Provide the [x, y] coordinate of the cell's center where the given text is located.  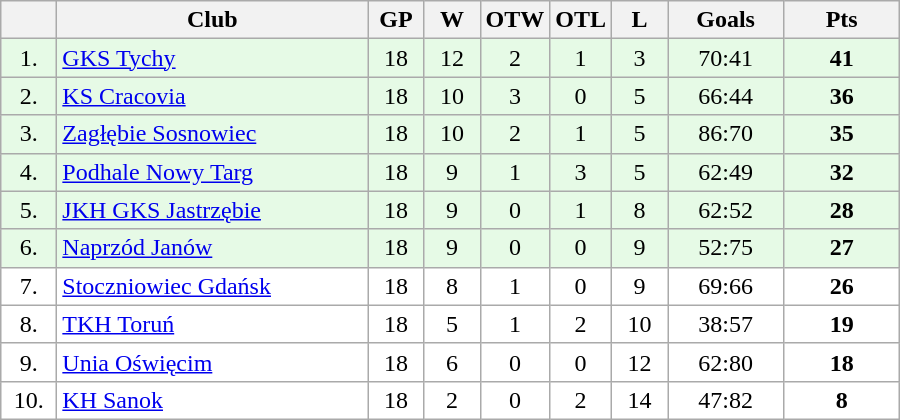
Stoczniowiec Gdańsk [212, 286]
Podhale Nowy Targ [212, 172]
Unia Oświęcim [212, 362]
28 [842, 210]
KH Sanok [212, 400]
38:57 [726, 324]
52:75 [726, 248]
6. [29, 248]
Naprzód Janów [212, 248]
3. [29, 134]
8. [29, 324]
62:49 [726, 172]
35 [842, 134]
26 [842, 286]
69:66 [726, 286]
KS Cracovia [212, 96]
TKH Toruń [212, 324]
10. [29, 400]
19 [842, 324]
41 [842, 58]
2. [29, 96]
OTL [581, 20]
32 [842, 172]
Club [212, 20]
W [452, 20]
GKS Tychy [212, 58]
L [640, 20]
9. [29, 362]
27 [842, 248]
62:80 [726, 362]
6 [452, 362]
7. [29, 286]
66:44 [726, 96]
OTW [515, 20]
36 [842, 96]
1. [29, 58]
Pts [842, 20]
62:52 [726, 210]
47:82 [726, 400]
5. [29, 210]
Zagłębie Sosnowiec [212, 134]
JKH GKS Jastrzębie [212, 210]
4. [29, 172]
70:41 [726, 58]
GP [396, 20]
Goals [726, 20]
86:70 [726, 134]
14 [640, 400]
